Detect which cell encompasses the target text, then output its (X, Y) center coordinate. 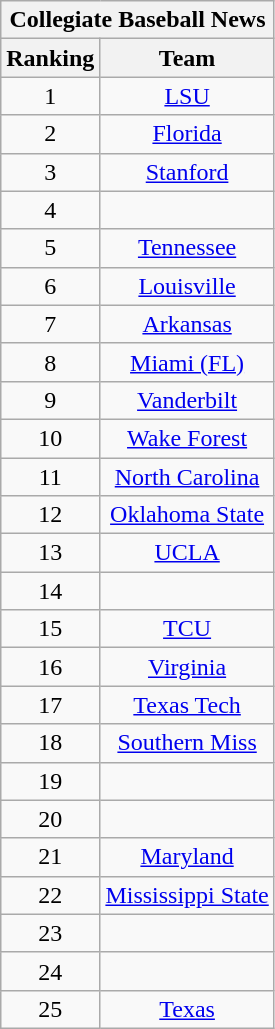
14 (50, 591)
TCU (187, 629)
Ranking (50, 58)
10 (50, 438)
Maryland (187, 857)
Team (187, 58)
19 (50, 781)
18 (50, 743)
15 (50, 629)
2 (50, 134)
Florida (187, 134)
North Carolina (187, 477)
Wake Forest (187, 438)
Stanford (187, 172)
Oklahoma State (187, 515)
4 (50, 210)
13 (50, 553)
5 (50, 248)
6 (50, 286)
LSU (187, 96)
Texas Tech (187, 705)
25 (50, 1009)
1 (50, 96)
Vanderbilt (187, 400)
UCLA (187, 553)
Arkansas (187, 324)
Tennessee (187, 248)
8 (50, 362)
17 (50, 705)
12 (50, 515)
Virginia (187, 667)
22 (50, 895)
Texas (187, 1009)
Miami (FL) (187, 362)
Louisville (187, 286)
Mississippi State (187, 895)
24 (50, 971)
20 (50, 819)
16 (50, 667)
11 (50, 477)
7 (50, 324)
23 (50, 933)
3 (50, 172)
Southern Miss (187, 743)
Collegiate Baseball News (138, 20)
9 (50, 400)
21 (50, 857)
